Detect which cell encompasses the target text, then output its [x, y] center coordinate. 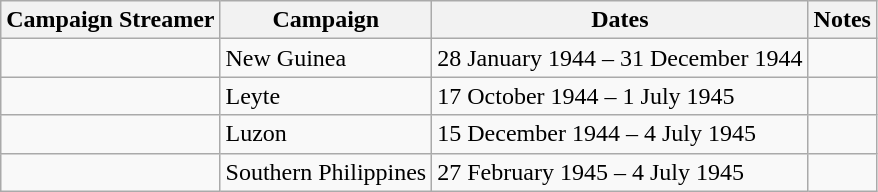
Campaign Streamer [110, 20]
Leyte [326, 96]
Dates [620, 20]
Southern Philippines [326, 172]
Luzon [326, 134]
27 February 1945 – 4 July 1945 [620, 172]
15 December 1944 – 4 July 1945 [620, 134]
17 October 1944 – 1 July 1945 [620, 96]
Campaign [326, 20]
New Guinea [326, 58]
28 January 1944 – 31 December 1944 [620, 58]
Notes [842, 20]
